For the text-containing cell, return its midpoint in [X, Y] coordinate format. 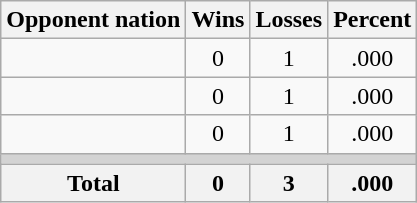
Losses [289, 20]
3 [289, 183]
Total [94, 183]
Percent [372, 20]
Wins [218, 20]
Opponent nation [94, 20]
